Return the (X, Y) coordinate for the center point of the cell that contains the specified text.  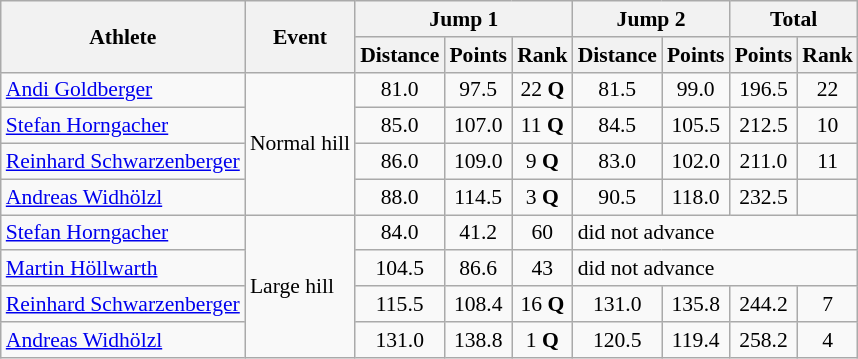
4 (828, 340)
212.5 (764, 126)
16 Q (542, 304)
7 (828, 304)
3 Q (542, 197)
105.5 (696, 126)
Total (794, 19)
9 Q (542, 162)
11 Q (542, 126)
119.4 (696, 340)
108.4 (478, 304)
84.0 (400, 233)
86.6 (478, 269)
135.8 (696, 304)
22 Q (542, 90)
196.5 (764, 90)
Event (300, 36)
85.0 (400, 126)
81.5 (618, 90)
114.5 (478, 197)
88.0 (400, 197)
83.0 (618, 162)
10 (828, 126)
Athlete (123, 36)
120.5 (618, 340)
102.0 (696, 162)
22 (828, 90)
Large hill (300, 286)
118.0 (696, 197)
115.5 (400, 304)
109.0 (478, 162)
43 (542, 269)
Jump 2 (652, 19)
138.8 (478, 340)
99.0 (696, 90)
Jump 1 (464, 19)
41.2 (478, 233)
107.0 (478, 126)
Andi Goldberger (123, 90)
97.5 (478, 90)
211.0 (764, 162)
232.5 (764, 197)
Normal hill (300, 143)
81.0 (400, 90)
90.5 (618, 197)
104.5 (400, 269)
84.5 (618, 126)
244.2 (764, 304)
11 (828, 162)
1 Q (542, 340)
60 (542, 233)
Martin Höllwarth (123, 269)
86.0 (400, 162)
258.2 (764, 340)
